Identify which cell holds the provided text, then report its (x, y) central coordinate. 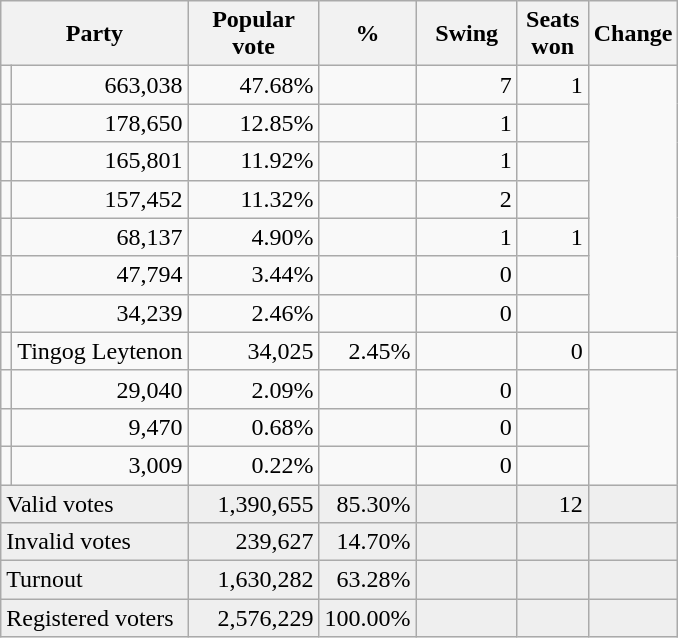
0.22% (254, 465)
2 (466, 199)
34,025 (254, 351)
12 (552, 503)
9,470 (100, 427)
1,630,282 (254, 580)
0.68% (254, 427)
% (368, 34)
Seatswon (552, 34)
Change (633, 34)
Turnout (94, 580)
2,576,229 (254, 618)
47.68% (254, 85)
100.00% (368, 618)
Invalid votes (94, 542)
12.85% (254, 123)
2.46% (254, 313)
1,390,655 (254, 503)
Registered voters (94, 618)
29,040 (100, 389)
239,627 (254, 542)
4.90% (254, 237)
157,452 (100, 199)
7 (466, 85)
68,137 (100, 237)
Party (94, 34)
Valid votes (94, 503)
11.32% (254, 199)
3.44% (254, 275)
Tingog Leytenon (100, 351)
11.92% (254, 161)
Swing (466, 34)
34,239 (100, 313)
14.70% (368, 542)
663,038 (100, 85)
2.09% (254, 389)
85.30% (368, 503)
63.28% (368, 580)
Popular vote (254, 34)
2.45% (368, 351)
3,009 (100, 465)
47,794 (100, 275)
165,801 (100, 161)
178,650 (100, 123)
